Scan for the cell matching the given text and deliver its (x, y) coordinate at center. 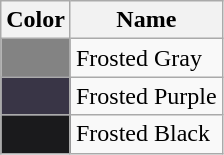
Frosted Purple (146, 96)
Name (146, 20)
Frosted Gray (146, 58)
Color (36, 20)
Frosted Black (146, 134)
